Locate the cell with the specified text and output its [X, Y] center coordinate. 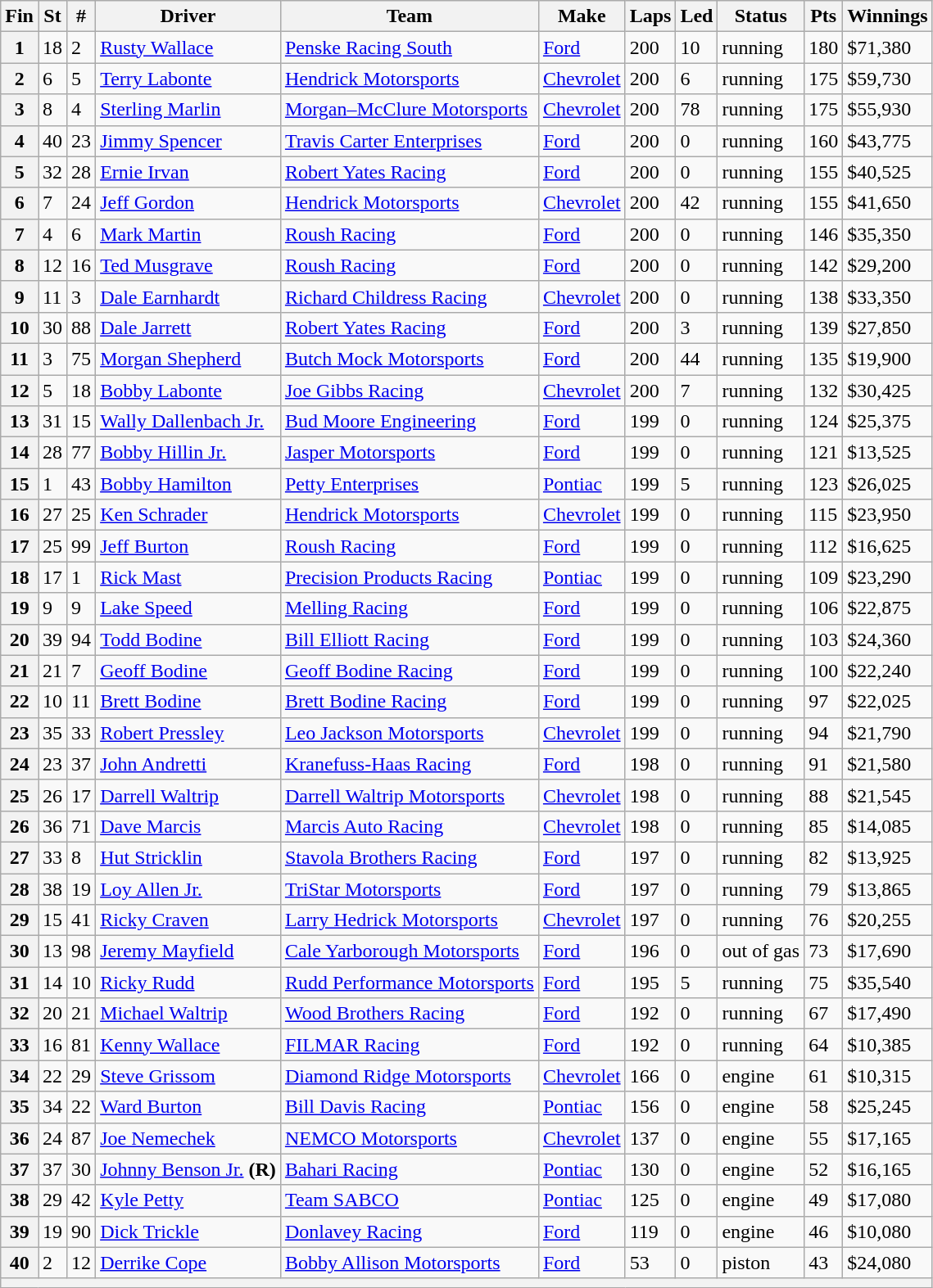
Ricky Rudd [188, 983]
Bobby Hamilton [188, 484]
Butch Mock Motorsports [410, 359]
Terry Labonte [188, 79]
$14,085 [888, 826]
44 [696, 359]
NEMCO Motorsports [410, 1138]
195 [650, 983]
Bill Davis Racing [410, 1107]
Status [761, 16]
$22,875 [888, 608]
Loy Allen Jr. [188, 888]
100 [824, 671]
# [82, 16]
139 [824, 328]
125 [650, 1200]
$10,385 [888, 1045]
$55,930 [888, 110]
$40,525 [888, 172]
Dale Jarrett [188, 328]
Michael Waltrip [188, 1014]
Lake Speed [188, 608]
Winnings [888, 16]
$10,080 [888, 1232]
142 [824, 265]
Dale Earnhardt [188, 296]
Donlavey Racing [410, 1232]
Led [696, 16]
Bobby Hillin Jr. [188, 453]
Morgan Shepherd [188, 359]
$43,775 [888, 141]
Geoff Bodine Racing [410, 671]
Pts [824, 16]
78 [696, 110]
$27,850 [888, 328]
98 [82, 951]
Joe Nemechek [188, 1138]
Dick Trickle [188, 1232]
Jeremy Mayfield [188, 951]
Driver [188, 16]
$23,290 [888, 577]
$35,540 [888, 983]
Travis Carter Enterprises [410, 141]
99 [82, 546]
64 [824, 1045]
166 [650, 1076]
53 [650, 1263]
Morgan–McClure Motorsports [410, 110]
Laps [650, 16]
Fin [20, 16]
Robert Pressley [188, 733]
58 [824, 1107]
Jasper Motorsports [410, 453]
Rick Mast [188, 577]
41 [82, 920]
Ken Schrader [188, 515]
$26,025 [888, 484]
Rudd Performance Motorsports [410, 983]
John Andretti [188, 764]
121 [824, 453]
$33,350 [888, 296]
Bobby Allison Motorsports [410, 1263]
$17,690 [888, 951]
$13,525 [888, 453]
Todd Bodine [188, 639]
Joe Gibbs Racing [410, 391]
Kyle Petty [188, 1200]
$24,360 [888, 639]
160 [824, 141]
Petty Enterprises [410, 484]
Brett Bodine Racing [410, 702]
123 [824, 484]
Sterling Marlin [188, 110]
$24,080 [888, 1263]
Cale Yarborough Motorsports [410, 951]
103 [824, 639]
Dave Marcis [188, 826]
Bill Elliott Racing [410, 639]
Rusty Wallace [188, 47]
137 [650, 1138]
Kenny Wallace [188, 1045]
$22,025 [888, 702]
Marcis Auto Racing [410, 826]
St [52, 16]
Ward Burton [188, 1107]
$22,240 [888, 671]
Darrell Waltrip Motorsports [410, 795]
Ernie Irvan [188, 172]
115 [824, 515]
Geoff Bodine [188, 671]
55 [824, 1138]
Jeff Burton [188, 546]
61 [824, 1076]
piston [761, 1263]
Hut Stricklin [188, 857]
Steve Grissom [188, 1076]
Penske Racing South [410, 47]
Larry Hedrick Motorsports [410, 920]
$17,165 [888, 1138]
Precision Products Racing [410, 577]
FILMAR Racing [410, 1045]
87 [82, 1138]
Mark Martin [188, 234]
Wood Brothers Racing [410, 1014]
Bahari Racing [410, 1169]
81 [82, 1045]
$13,925 [888, 857]
$21,545 [888, 795]
$25,375 [888, 422]
$35,350 [888, 234]
$23,950 [888, 515]
$16,625 [888, 546]
49 [824, 1200]
Kranefuss-Haas Racing [410, 764]
$16,165 [888, 1169]
77 [82, 453]
46 [824, 1232]
138 [824, 296]
TriStar Motorsports [410, 888]
Ricky Craven [188, 920]
180 [824, 47]
$20,255 [888, 920]
Jeff Gordon [188, 203]
73 [824, 951]
Jimmy Spencer [188, 141]
109 [824, 577]
$17,080 [888, 1200]
$71,380 [888, 47]
Diamond Ridge Motorsports [410, 1076]
$29,200 [888, 265]
out of gas [761, 951]
52 [824, 1169]
Darrell Waltrip [188, 795]
$21,790 [888, 733]
90 [82, 1232]
97 [824, 702]
71 [82, 826]
Bobby Labonte [188, 391]
$30,425 [888, 391]
$19,900 [888, 359]
Stavola Brothers Racing [410, 857]
82 [824, 857]
$59,730 [888, 79]
Make [582, 16]
119 [650, 1232]
Brett Bodine [188, 702]
79 [824, 888]
Melling Racing [410, 608]
135 [824, 359]
Team SABCO [410, 1200]
$13,865 [888, 888]
146 [824, 234]
$41,650 [888, 203]
Wally Dallenbach Jr. [188, 422]
112 [824, 546]
91 [824, 764]
$10,315 [888, 1076]
$17,490 [888, 1014]
Leo Jackson Motorsports [410, 733]
130 [650, 1169]
$21,580 [888, 764]
124 [824, 422]
156 [650, 1107]
67 [824, 1014]
132 [824, 391]
Team [410, 16]
196 [650, 951]
Richard Childress Racing [410, 296]
Derrike Cope [188, 1263]
Bud Moore Engineering [410, 422]
106 [824, 608]
$25,245 [888, 1107]
85 [824, 826]
Ted Musgrave [188, 265]
76 [824, 920]
Johnny Benson Jr. (R) [188, 1169]
